Locate the cell with the specified text and output its (x, y) center coordinate. 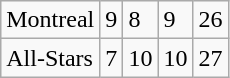
Montreal (50, 20)
27 (210, 58)
All-Stars (50, 58)
26 (210, 20)
7 (112, 58)
8 (140, 20)
